Output the [X, Y] coordinate of the center of the cell containing the given text.  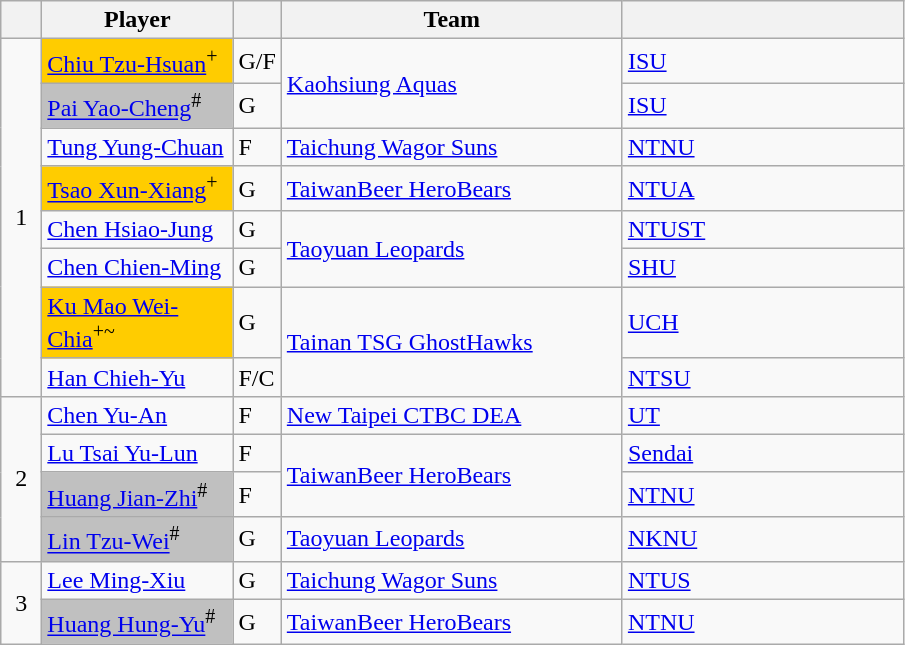
Ku Mao Wei-Chia+~ [138, 323]
Tung Yung-Chuan [138, 147]
Chen Hsiao-Jung [138, 230]
Lin Tzu-Wei# [138, 540]
Team [452, 20]
NTUS [762, 581]
Chen Yu-An [138, 415]
NTSU [762, 377]
Han Chieh-Yu [138, 377]
UCH [762, 323]
Tainan TSG GhostHawks [452, 342]
Huang Jian-Zhi# [138, 494]
SHU [762, 268]
Tsao Xun-Xiang+ [138, 188]
Chiu Tzu-Hsuan+ [138, 62]
3 [22, 604]
Kaohsiung Aquas [452, 84]
Player [138, 20]
Huang Hung-Yu# [138, 622]
New Taipei CTBC DEA [452, 415]
F/C [257, 377]
NTUA [762, 188]
UT [762, 415]
Chen Chien-Ming [138, 268]
NKNU [762, 540]
Lee Ming-Xiu [138, 581]
Sendai [762, 453]
NTUST [762, 230]
Pai Yao-Cheng# [138, 106]
Lu Tsai Yu-Lun [138, 453]
1 [22, 218]
G/F [257, 62]
2 [22, 478]
